Scan for the cell matching the given text and deliver its [X, Y] coordinate at center. 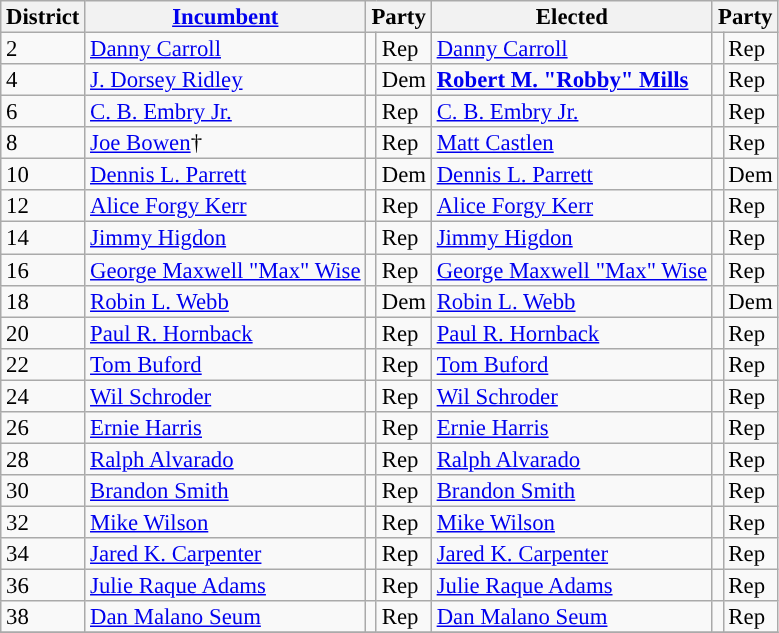
Robert M. "Robby" Mills [572, 80]
District [43, 17]
28 [43, 459]
24 [43, 396]
J. Dorsey Ridley [226, 80]
14 [43, 238]
4 [43, 80]
36 [43, 586]
32 [43, 522]
10 [43, 175]
18 [43, 301]
Incumbent [226, 17]
38 [43, 617]
22 [43, 364]
2 [43, 49]
20 [43, 333]
Joe Bowen† [226, 143]
16 [43, 270]
Matt Castlen [572, 143]
34 [43, 554]
12 [43, 206]
26 [43, 428]
30 [43, 491]
6 [43, 112]
8 [43, 143]
Elected [572, 17]
